Return the (X, Y) coordinate for the center point of the cell that contains the specified text.  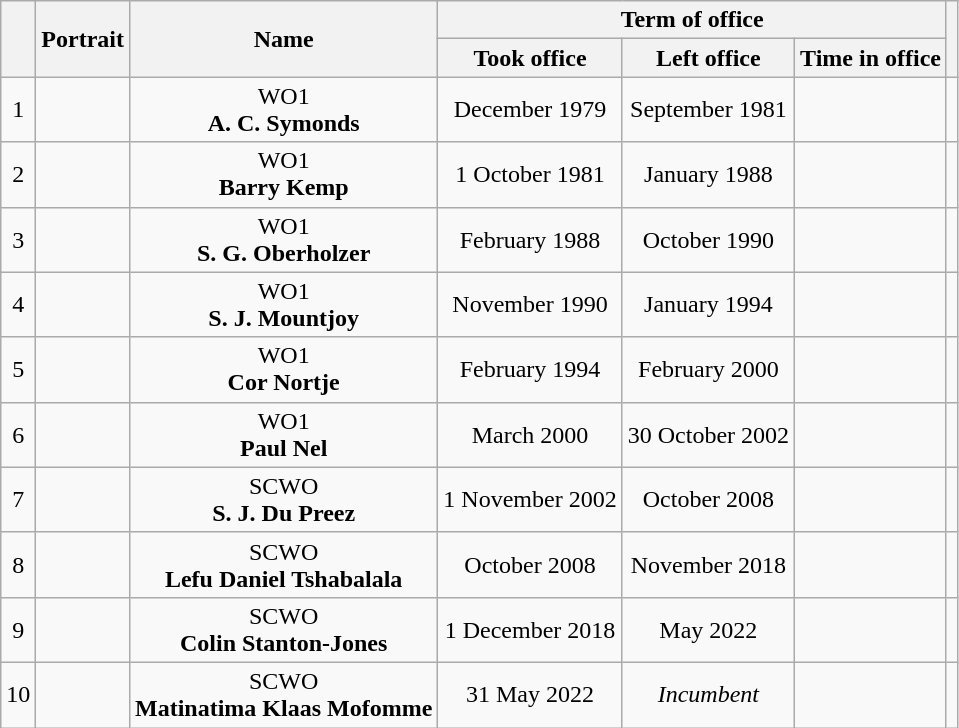
October 1990 (708, 240)
Took office (530, 58)
SCWOColin Stanton-Jones (283, 630)
7 (18, 500)
10 (18, 694)
3 (18, 240)
SCWOMatinatima Klaas Mofomme (283, 694)
March 2000 (530, 434)
May 2022 (708, 630)
Portrait (83, 39)
February 1988 (530, 240)
WO1Paul Nel (283, 434)
WO1Barry Kemp (283, 174)
1 October 1981 (530, 174)
November 1990 (530, 304)
2 (18, 174)
February 1994 (530, 370)
December 1979 (530, 110)
September 1981 (708, 110)
WO1A. C. Symonds (283, 110)
4 (18, 304)
6 (18, 434)
Time in office (871, 58)
Left office (708, 58)
30 October 2002 (708, 434)
January 1994 (708, 304)
February 2000 (708, 370)
WO1S. G. Oberholzer (283, 240)
Incumbent (708, 694)
9 (18, 630)
Name (283, 39)
WO1S. J. Mountjoy (283, 304)
November 2018 (708, 564)
SCWOLefu Daniel Tshabalala (283, 564)
1 December 2018 (530, 630)
January 1988 (708, 174)
SCWOS. J. Du Preez (283, 500)
5 (18, 370)
31 May 2022 (530, 694)
Term of office (692, 20)
8 (18, 564)
1 November 2002 (530, 500)
WO1Cor Nortje (283, 370)
1 (18, 110)
